For the text-containing cell, return its midpoint in (x, y) coordinate format. 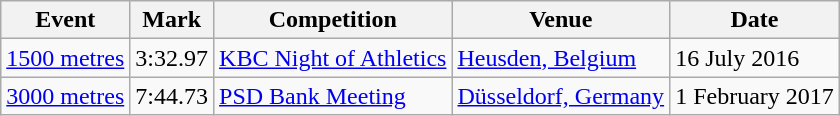
1500 metres (66, 58)
Competition (333, 20)
Heusden, Belgium (561, 58)
1 February 2017 (755, 96)
16 July 2016 (755, 58)
3000 metres (66, 96)
Event (66, 20)
Venue (561, 20)
7:44.73 (172, 96)
Düsseldorf, Germany (561, 96)
PSD Bank Meeting (333, 96)
Date (755, 20)
Mark (172, 20)
KBC Night of Athletics (333, 58)
3:32.97 (172, 58)
